Return (x, y) of the center of cell containing provided text 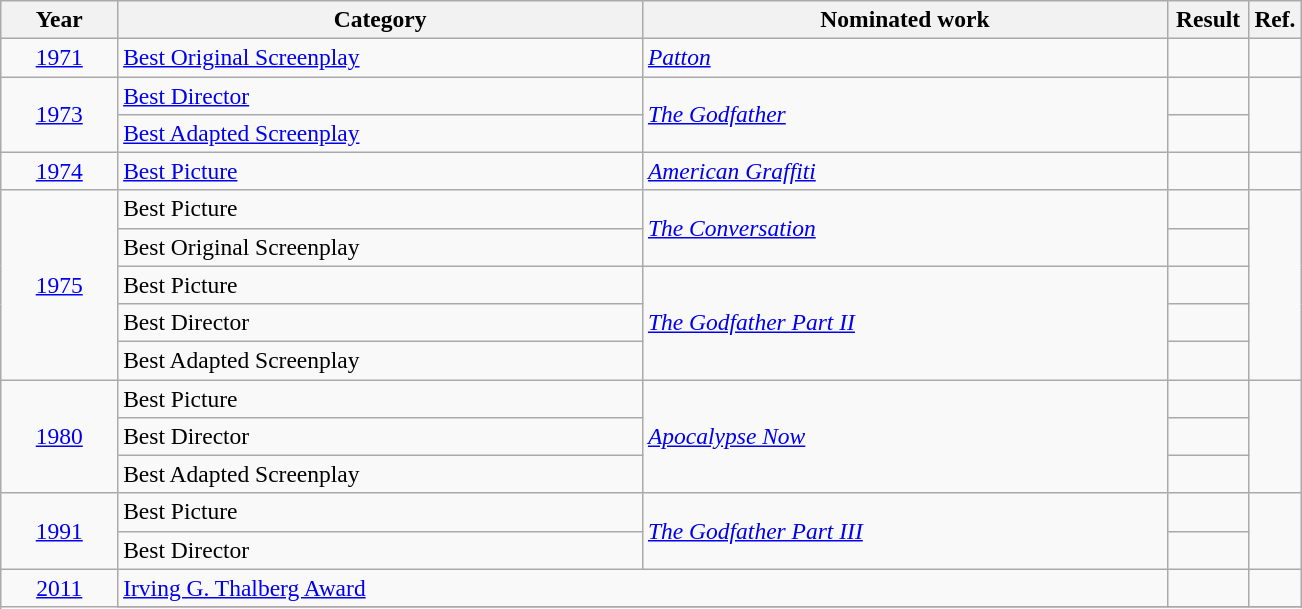
The Godfather Part III (906, 531)
Year (60, 19)
Result (1208, 19)
1980 (60, 436)
Ref. (1275, 19)
Apocalypse Now (906, 436)
1974 (60, 171)
The Conversation (906, 228)
1973 (60, 114)
Category (380, 19)
1991 (60, 531)
Nominated work (906, 19)
1971 (60, 57)
The Godfather (906, 114)
Patton (906, 57)
American Graffiti (906, 171)
Irving G. Thalberg Award (643, 588)
1975 (60, 284)
The Godfather Part II (906, 323)
2011 (60, 588)
